Detect which cell encompasses the target text, then output its (x, y) center coordinate. 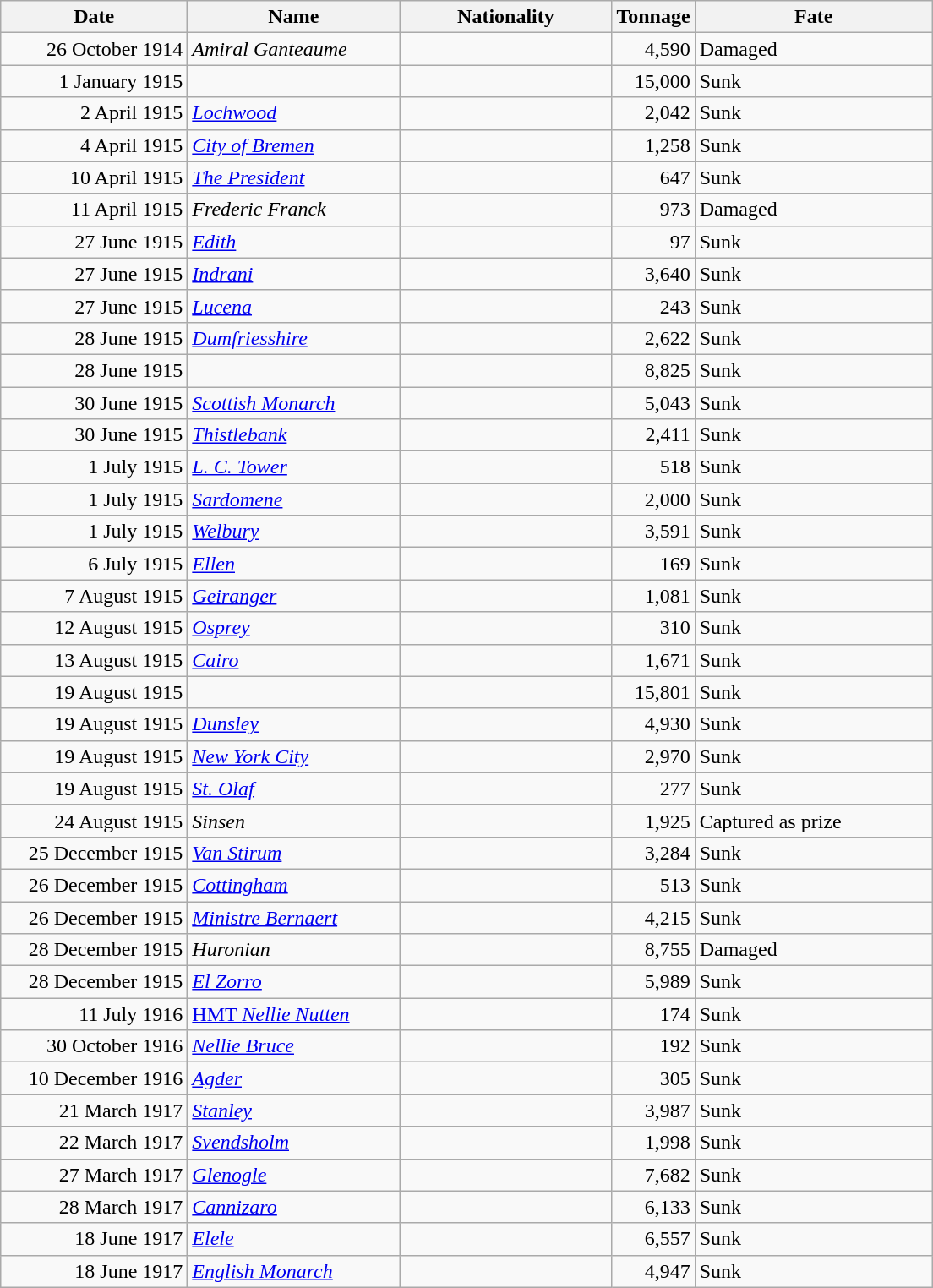
6 July 1915 (95, 564)
Thistlebank (294, 435)
2,042 (653, 113)
St. Olaf (294, 789)
8,755 (653, 950)
Van Stirum (294, 853)
10 April 1915 (95, 177)
1,081 (653, 596)
Dunsley (294, 724)
Name (294, 17)
973 (653, 210)
2,000 (653, 499)
7,682 (653, 1175)
647 (653, 177)
Huronian (294, 950)
2,411 (653, 435)
305 (653, 1078)
Geiranger (294, 596)
Nationality (505, 17)
Lochwood (294, 113)
27 March 1917 (95, 1175)
513 (653, 885)
New York City (294, 756)
Agder (294, 1078)
City of Bremen (294, 145)
Dumfriesshire (294, 338)
Sinsen (294, 821)
3,640 (653, 274)
Captured as prize (813, 821)
Stanley (294, 1111)
30 October 1916 (95, 1046)
Osprey (294, 628)
6,133 (653, 1207)
Fate (813, 17)
24 August 1915 (95, 821)
Scottish Monarch (294, 403)
Welbury (294, 532)
Sardomene (294, 499)
15,000 (653, 81)
3,591 (653, 532)
1,998 (653, 1143)
21 March 1917 (95, 1111)
1,925 (653, 821)
4,590 (653, 49)
25 December 1915 (95, 853)
English Monarch (294, 1271)
Nellie Bruce (294, 1046)
Elele (294, 1239)
1,258 (653, 145)
5,989 (653, 982)
15,801 (653, 692)
10 December 1916 (95, 1078)
Date (95, 17)
8,825 (653, 370)
12 August 1915 (95, 628)
192 (653, 1046)
4,947 (653, 1271)
Frederic Franck (294, 210)
518 (653, 467)
5,043 (653, 403)
Indrani (294, 274)
1 January 1915 (95, 81)
22 March 1917 (95, 1143)
174 (653, 1014)
The President (294, 177)
11 July 1916 (95, 1014)
310 (653, 628)
HMT Nellie Nutten (294, 1014)
Tonnage (653, 17)
2,622 (653, 338)
Amiral Ganteaume (294, 49)
3,284 (653, 853)
11 April 1915 (95, 210)
2,970 (653, 756)
13 August 1915 (95, 660)
3,987 (653, 1111)
26 October 1914 (95, 49)
El Zorro (294, 982)
2 April 1915 (95, 113)
243 (653, 306)
7 August 1915 (95, 596)
Cannizaro (294, 1207)
Svendsholm (294, 1143)
L. C. Tower (294, 467)
Edith (294, 242)
28 March 1917 (95, 1207)
1,671 (653, 660)
277 (653, 789)
4 April 1915 (95, 145)
Ministre Bernaert (294, 917)
Cairo (294, 660)
Ellen (294, 564)
169 (653, 564)
97 (653, 242)
4,215 (653, 917)
Lucena (294, 306)
Cottingham (294, 885)
6,557 (653, 1239)
Glenogle (294, 1175)
4,930 (653, 724)
